Return [x, y] of the center of cell containing provided text 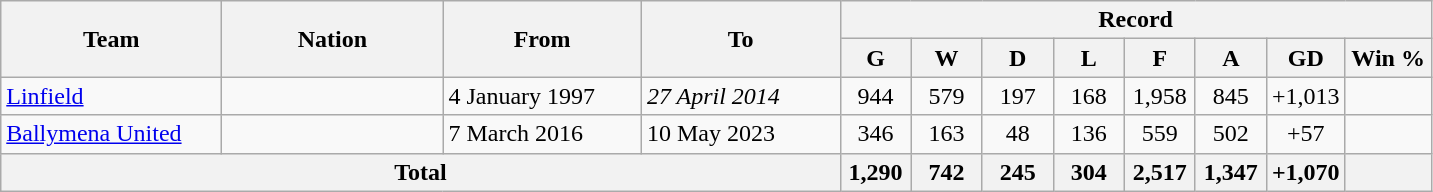
48 [1018, 134]
+57 [1306, 134]
Team [112, 39]
Total [420, 172]
742 [946, 172]
2,517 [1160, 172]
Win % [1388, 58]
197 [1018, 96]
163 [946, 134]
From [542, 39]
Linfield [112, 96]
1,347 [1230, 172]
4 January 1997 [542, 96]
L [1088, 58]
Record [1136, 20]
1,290 [876, 172]
304 [1088, 172]
1,958 [1160, 96]
944 [876, 96]
Nation [332, 39]
502 [1230, 134]
579 [946, 96]
A [1230, 58]
+1,013 [1306, 96]
Ballymena United [112, 134]
F [1160, 58]
168 [1088, 96]
7 March 2016 [542, 134]
W [946, 58]
G [876, 58]
845 [1230, 96]
346 [876, 134]
D [1018, 58]
559 [1160, 134]
136 [1088, 134]
To [740, 39]
10 May 2023 [740, 134]
245 [1018, 172]
27 April 2014 [740, 96]
+1,070 [1306, 172]
GD [1306, 58]
